Pinpoint the cell where the given text exists, returning its [x, y] midpoint coordinate. 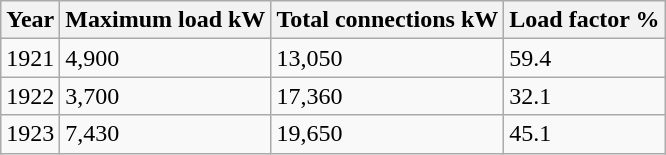
Load factor % [584, 20]
32.1 [584, 96]
1922 [30, 96]
7,430 [166, 134]
Maximum load kW [166, 20]
Year [30, 20]
4,900 [166, 58]
59.4 [584, 58]
13,050 [388, 58]
45.1 [584, 134]
Total connections kW [388, 20]
3,700 [166, 96]
1921 [30, 58]
19,650 [388, 134]
1923 [30, 134]
17,360 [388, 96]
